Identify which cell holds the provided text, then report its (X, Y) central coordinate. 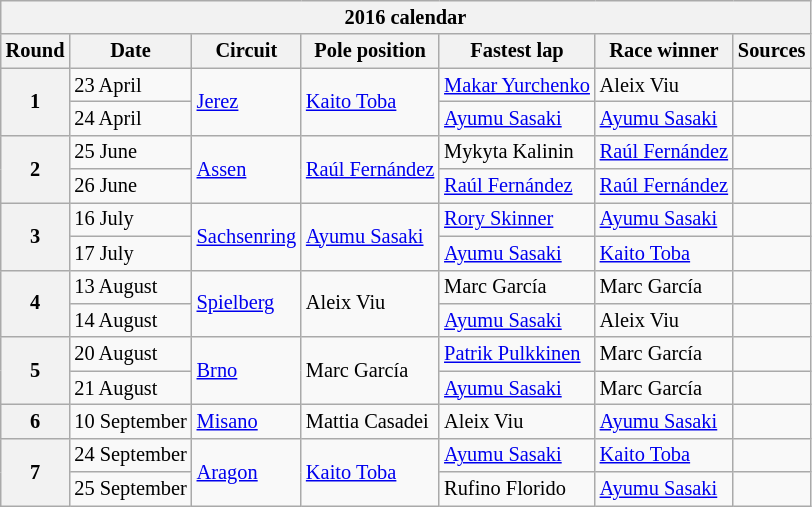
2 (36, 168)
Patrik Pulkkinen (517, 354)
21 August (130, 388)
23 April (130, 85)
4 (36, 304)
Circuit (246, 51)
Misano (246, 421)
3 (36, 236)
Race winner (664, 51)
17 July (130, 253)
Date (130, 51)
Rory Skinner (517, 219)
Sources (772, 51)
25 June (130, 152)
7 (36, 472)
6 (36, 421)
2016 calendar (406, 17)
14 August (130, 320)
24 September (130, 455)
Sachsenring (246, 236)
Pole position (370, 51)
16 July (130, 219)
Makar Yurchenko (517, 85)
5 (36, 370)
20 August (130, 354)
1 (36, 102)
Assen (246, 168)
Mykyta Kalinin (517, 152)
Spielberg (246, 304)
Aragon (246, 472)
24 April (130, 118)
Rufino Florido (517, 489)
13 August (130, 287)
Round (36, 51)
26 June (130, 186)
Fastest lap (517, 51)
25 September (130, 489)
Brno (246, 370)
Jerez (246, 102)
Mattia Casadei (370, 421)
10 September (130, 421)
